Determine the [X, Y] coordinate at the center of the cell enclosing the given text.  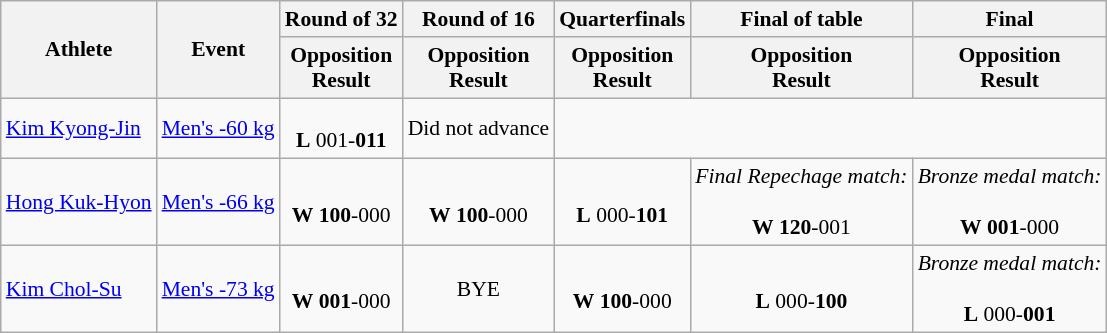
Round of 16 [479, 19]
BYE [479, 290]
Athlete [79, 50]
Did not advance [479, 128]
Final of table [801, 19]
L 001-011 [342, 128]
Final [1010, 19]
Men's -73 kg [218, 290]
Bronze medal match:L 000-001 [1010, 290]
W 001-000 [342, 290]
Kim Chol-Su [79, 290]
Bronze medal match:W 001-000 [1010, 202]
Final Repechage match:W 120-001 [801, 202]
Kim Kyong-Jin [79, 128]
Event [218, 50]
Men's -60 kg [218, 128]
L 000-100 [801, 290]
Quarterfinals [622, 19]
Men's -66 kg [218, 202]
Hong Kuk-Hyon [79, 202]
Round of 32 [342, 19]
L 000-101 [622, 202]
